Return (x, y) of the center of cell containing provided text 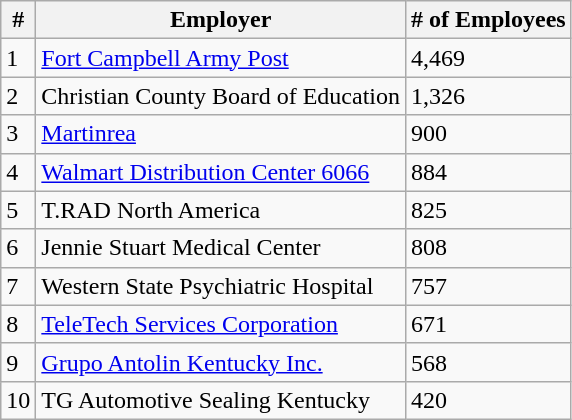
884 (488, 172)
757 (488, 286)
Fort Campbell Army Post (221, 58)
420 (488, 400)
671 (488, 324)
6 (18, 248)
Employer (221, 20)
T.RAD North America (221, 210)
Western State Psychiatric Hospital (221, 286)
Grupo Antolin Kentucky Inc. (221, 362)
2 (18, 96)
900 (488, 134)
568 (488, 362)
# of Employees (488, 20)
1 (18, 58)
Walmart Distribution Center 6066 (221, 172)
9 (18, 362)
TeleTech Services Corporation (221, 324)
4 (18, 172)
1,326 (488, 96)
7 (18, 286)
808 (488, 248)
Martinrea (221, 134)
3 (18, 134)
TG Automotive Sealing Kentucky (221, 400)
825 (488, 210)
Christian County Board of Education (221, 96)
Jennie Stuart Medical Center (221, 248)
10 (18, 400)
4,469 (488, 58)
8 (18, 324)
# (18, 20)
5 (18, 210)
